For the text-containing cell, return its midpoint in [x, y] coordinate format. 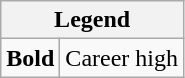
Legend [92, 20]
Career high [122, 58]
Bold [30, 58]
